For the text-containing cell, return its midpoint in [x, y] coordinate format. 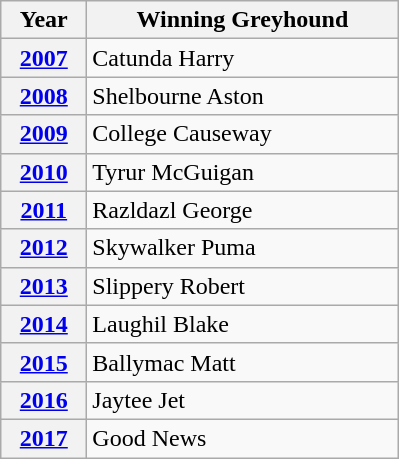
2013 [44, 286]
2011 [44, 210]
Shelbourne Aston [242, 96]
Skywalker Puma [242, 248]
2014 [44, 324]
Good News [242, 438]
Jaytee Jet [242, 400]
2010 [44, 172]
2012 [44, 248]
2016 [44, 400]
Tyrur McGuigan [242, 172]
Razldazl George [242, 210]
Catunda Harry [242, 58]
2009 [44, 134]
Laughil Blake [242, 324]
2008 [44, 96]
2015 [44, 362]
Ballymac Matt [242, 362]
Winning Greyhound [242, 20]
2017 [44, 438]
College Causeway [242, 134]
Year [44, 20]
Slippery Robert [242, 286]
2007 [44, 58]
